Locate the cell with the specified text and output its [X, Y] center coordinate. 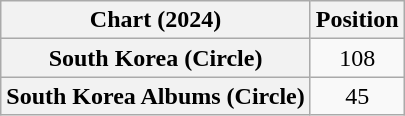
108 [357, 58]
45 [357, 96]
Position [357, 20]
South Korea (Circle) [156, 58]
South Korea Albums (Circle) [156, 96]
Chart (2024) [156, 20]
